Capture the cell that displays the provided text and extract its (x, y) central coordinate. 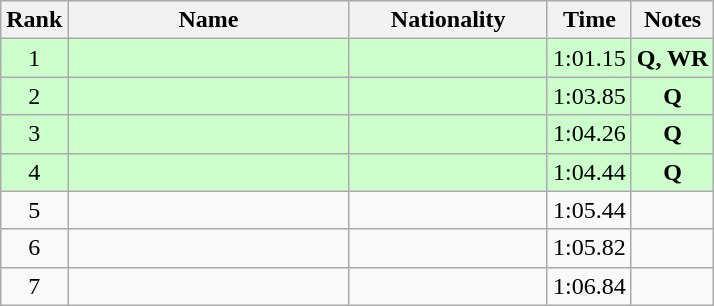
Name (208, 20)
5 (34, 210)
1:04.26 (589, 134)
Notes (672, 20)
6 (34, 248)
Time (589, 20)
1:03.85 (589, 96)
1 (34, 58)
Nationality (448, 20)
4 (34, 172)
Rank (34, 20)
3 (34, 134)
7 (34, 286)
1:05.44 (589, 210)
Q, WR (672, 58)
1:01.15 (589, 58)
2 (34, 96)
1:06.84 (589, 286)
1:04.44 (589, 172)
1:05.82 (589, 248)
